Scan for the cell matching the given text and deliver its (x, y) coordinate at center. 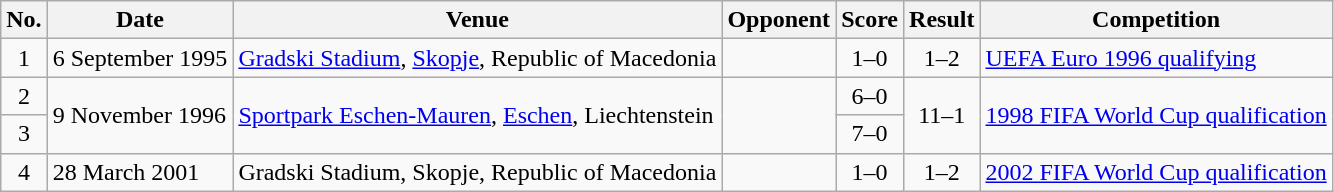
Result (942, 20)
2002 FIFA World Cup qualification (1156, 172)
7–0 (870, 134)
No. (24, 20)
6–0 (870, 96)
Venue (478, 20)
6 September 1995 (140, 58)
1998 FIFA World Cup qualification (1156, 115)
2 (24, 96)
UEFA Euro 1996 qualifying (1156, 58)
9 November 1996 (140, 115)
1 (24, 58)
3 (24, 134)
Competition (1156, 20)
11–1 (942, 115)
Sportpark Eschen-Mauren, Eschen, Liechtenstein (478, 115)
Score (870, 20)
Opponent (779, 20)
4 (24, 172)
Date (140, 20)
28 March 2001 (140, 172)
